Output the (x, y) coordinate of the center of the cell containing the given text.  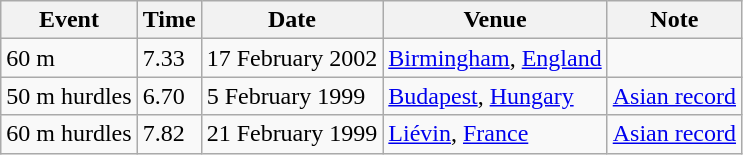
7.82 (169, 134)
50 m hurdles (69, 96)
Venue (495, 20)
Time (169, 20)
21 February 1999 (292, 134)
60 m (69, 58)
6.70 (169, 96)
Birmingham, England (495, 58)
Event (69, 20)
17 February 2002 (292, 58)
5 February 1999 (292, 96)
7.33 (169, 58)
Date (292, 20)
60 m hurdles (69, 134)
Budapest, Hungary (495, 96)
Liévin, France (495, 134)
Note (674, 20)
